Identify which cell holds the provided text, then report its [x, y] central coordinate. 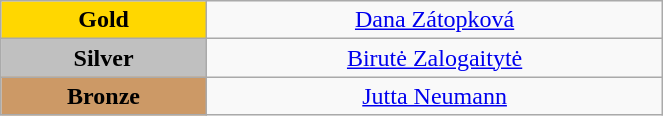
Birutė Zalogaitytė [434, 58]
Bronze [104, 96]
Dana Zátopková [434, 20]
Gold [104, 20]
Silver [104, 58]
Jutta Neumann [434, 96]
